Pinpoint the cell where the given text exists, returning its [X, Y] midpoint coordinate. 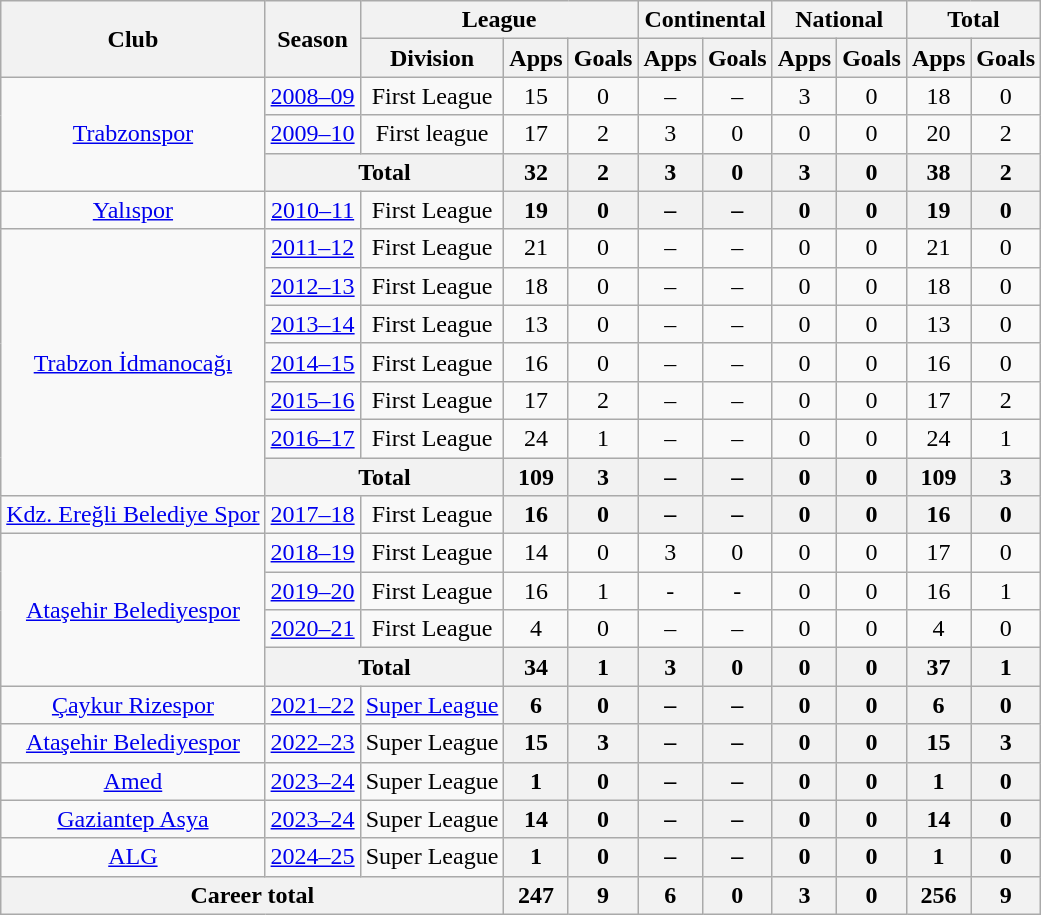
37 [938, 667]
2024–25 [312, 857]
38 [938, 172]
First league [432, 134]
2019–20 [312, 591]
Kdz. Ereğli Belediye Spor [133, 515]
2010–11 [312, 210]
ALG [133, 857]
Amed [133, 781]
National [839, 20]
Club [133, 39]
2018–19 [312, 553]
Trabzonspor [133, 134]
League [499, 20]
2016–17 [312, 438]
2020–21 [312, 629]
256 [938, 895]
Continental [705, 20]
2022–23 [312, 743]
Season [312, 39]
Division [432, 58]
2014–15 [312, 362]
2009–10 [312, 134]
Career total [252, 895]
34 [536, 667]
Trabzon İdmanocağı [133, 362]
2011–12 [312, 248]
32 [536, 172]
20 [938, 134]
Çaykur Rizespor [133, 705]
Yalıspor [133, 210]
2017–18 [312, 515]
2013–14 [312, 324]
2012–13 [312, 286]
247 [536, 895]
2021–22 [312, 705]
2008–09 [312, 96]
2015–16 [312, 400]
Gaziantep Asya [133, 819]
